Capture the cell that displays the provided text and extract its (x, y) central coordinate. 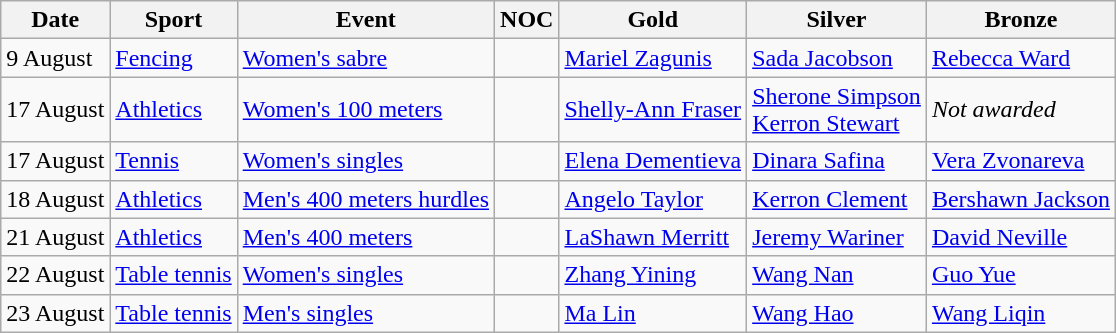
9 August (56, 58)
Women's sabre (366, 58)
18 August (56, 199)
21 August (56, 237)
Sport (174, 20)
Elena Dementieva (653, 161)
22 August (56, 275)
Date (56, 20)
Sherone SimpsonKerron Stewart (837, 110)
Gold (653, 20)
Zhang Yining (653, 275)
Wang Liqin (1020, 313)
LaShawn Merritt (653, 237)
Men's singles (366, 313)
Angelo Taylor (653, 199)
Mariel Zagunis (653, 58)
Bershawn Jackson (1020, 199)
Women's 100 meters (366, 110)
Wang Hao (837, 313)
NOC (527, 20)
23 August (56, 313)
Shelly-Ann Fraser (653, 110)
Jeremy Wariner (837, 237)
Sada Jacobson (837, 58)
Wang Nan (837, 275)
Vera Zvonareva (1020, 161)
Event (366, 20)
Not awarded (1020, 110)
Tennis (174, 161)
Rebecca Ward (1020, 58)
Kerron Clement (837, 199)
Dinara Safina (837, 161)
David Neville (1020, 237)
Fencing (174, 58)
Guo Yue (1020, 275)
Silver (837, 20)
Men's 400 meters (366, 237)
Men's 400 meters hurdles (366, 199)
Bronze (1020, 20)
Ma Lin (653, 313)
